Identify which cell holds the provided text, then report its (X, Y) central coordinate. 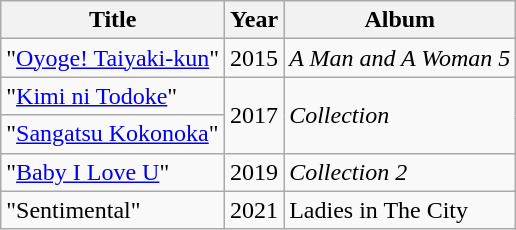
"Sangatsu Kokonoka" (113, 134)
Year (254, 20)
Collection 2 (400, 172)
"Sentimental" (113, 210)
"Baby I Love U" (113, 172)
2015 (254, 58)
2019 (254, 172)
Title (113, 20)
A Man and A Woman 5 (400, 58)
Album (400, 20)
2017 (254, 115)
"Kimi ni Todoke" (113, 96)
2021 (254, 210)
Ladies in The City (400, 210)
Collection (400, 115)
"Oyoge! Taiyaki-kun" (113, 58)
